Return [X, Y] of the center of cell containing provided text 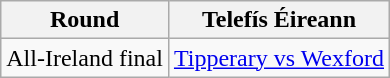
Round [85, 20]
Tipperary vs Wexford [278, 58]
Telefís Éireann [278, 20]
All-Ireland final [85, 58]
